Determine the (X, Y) coordinate at the center of the cell enclosing the given text.  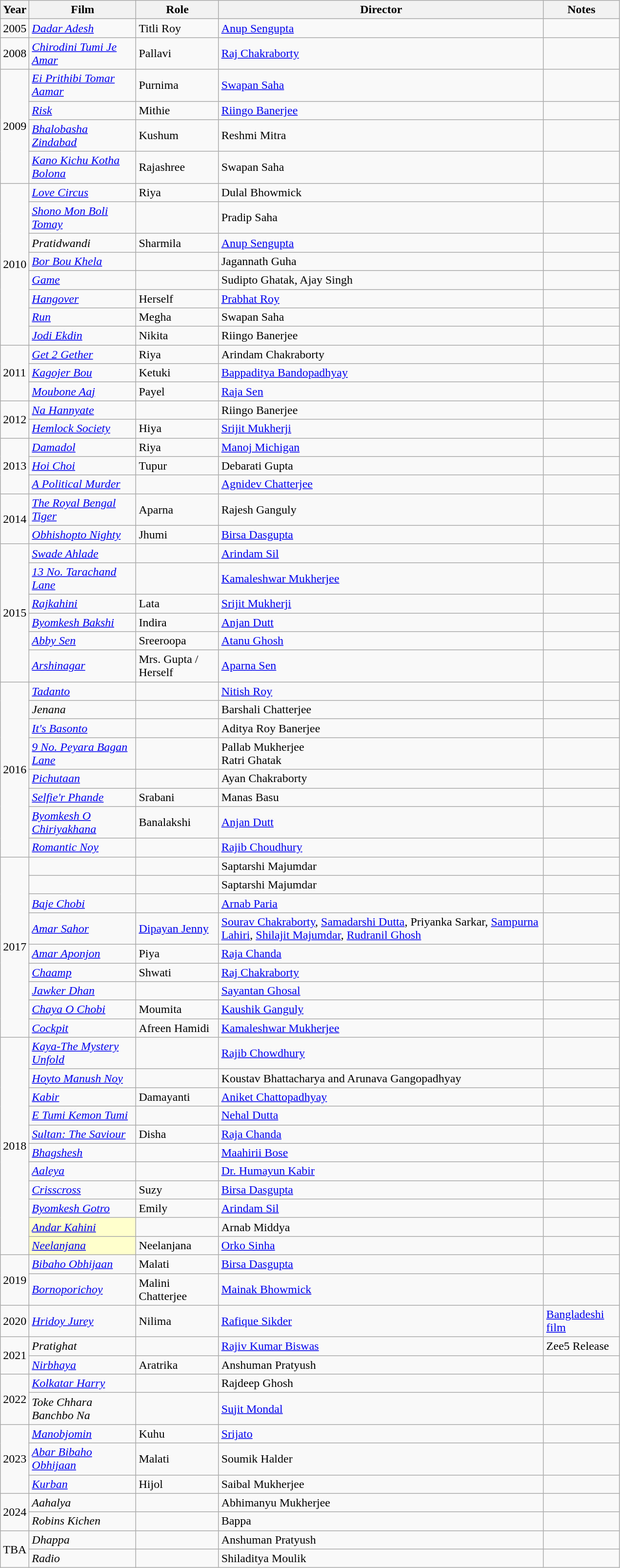
Love Circus (83, 192)
Mithie (178, 110)
Notes (581, 10)
Afreen Hamidi (178, 1028)
Sharmila (178, 243)
Rajiv Kumar Biswas (381, 1346)
Manobjomin (83, 1434)
Kurban (83, 1484)
Maahirii Bose (381, 1153)
Kagojer Bou (83, 373)
Shwati (178, 972)
Emily (178, 1208)
Manoj Michigan (381, 447)
Zee5 Release (581, 1346)
Moubone Aaj (83, 392)
Disha (178, 1134)
Year (15, 10)
Dulal Bhowmick (381, 192)
Abhimanyu Mukherjee (381, 1503)
Pradip Saha (381, 218)
2005 (15, 28)
Tupur (178, 466)
Sayantan Ghosal (381, 991)
Barshali Chatterjee (381, 710)
Abar Bibaho Obhijaan (83, 1459)
Abby Sen (83, 641)
Saibal Mukherjee (381, 1484)
Arnab Paria (381, 903)
Ei Prithibi Tomar Aamar (83, 85)
Role (178, 10)
2009 (15, 126)
Agnidev Chatterjee (381, 484)
Bibaho Obhijaan (83, 1264)
Kushum (178, 136)
Srijato (381, 1434)
Cockpit (83, 1028)
Banalakshi (178, 822)
Ketuki (178, 373)
Romantic Noy (83, 847)
It's Basonto (83, 728)
Rajkahini (83, 603)
2018 (15, 1146)
Andar Kahini (83, 1227)
Ayan Chakraborty (381, 779)
Aditya Roy Banerjee (381, 728)
Jhumi (178, 535)
Bor Bou Khela (83, 261)
Mainak Bhowmick (381, 1289)
Film (83, 10)
Jagannath Guha (381, 261)
Obhishopto Nighty (83, 535)
Debarati Gupta (381, 466)
Hiya (178, 429)
Payel (178, 392)
Byomkesh Gotro (83, 1208)
Rajesh Ganguly (381, 510)
Hoyto Manush Noy (83, 1078)
2011 (15, 373)
E Tumi Kemon Tumi (83, 1115)
2024 (15, 1512)
Shiladitya Moulik (381, 1558)
Aahalya (83, 1503)
Byomkesh Bakshi (83, 622)
Rafique Sikder (381, 1321)
TBA (15, 1549)
Risk (83, 110)
2022 (15, 1399)
Nirbhaya (83, 1365)
2008 (15, 54)
Herself (178, 298)
Pallab MukherjeeRatri Ghatak (381, 754)
Nehal Dutta (381, 1115)
9 No. Peyara Bagan Lane (83, 754)
2014 (15, 518)
Chaamp (83, 972)
2020 (15, 1321)
Prabhat Roy (381, 298)
Bappaditya Bandopadhyay (381, 373)
Hemlock Society (83, 429)
Manas Basu (381, 797)
Kolkatar Harry (83, 1383)
Pratighat (83, 1346)
Baje Chobi (83, 903)
Arshinagar (83, 666)
Kano Kichu Kotha Bolona (83, 167)
Reshmi Mitra (381, 136)
Nilima (178, 1321)
Kaushik Ganguly (381, 1010)
Orko Sinha (381, 1245)
Hoi Choi (83, 466)
Hangover (83, 298)
Pichutaan (83, 779)
Megha (178, 317)
Director (381, 10)
Nitish Roy (381, 691)
Aniket Chattopadhyay (381, 1097)
Bhalobasha Zindabad (83, 136)
13 No. Tarachand Lane (83, 578)
Kuhu (178, 1434)
Hijol (178, 1484)
Game (83, 280)
Sudipto Ghatak, Ajay Singh (381, 280)
Suzy (178, 1190)
Sujit Mondal (381, 1409)
Chirodini Tumi Je Amar (83, 54)
Aparna (178, 510)
Bhagshesh (83, 1153)
The Royal Bengal Tiger (83, 510)
Tadanto (83, 691)
Dipayan Jenny (178, 928)
Arindam Chakraborty (381, 354)
Pallavi (178, 54)
Aparna Sen (381, 666)
Selfie'r Phande (83, 797)
Rajib Choudhury (381, 847)
Aratrika (178, 1365)
Bappa (381, 1521)
Damadol (83, 447)
Rajdeep Ghosh (381, 1383)
Get 2 Gether (83, 354)
Dadar Adesh (83, 28)
Kaya-The Mystery Unfold (83, 1053)
Run (83, 317)
Na Hannyate (83, 410)
Jodi Ekdin (83, 336)
Hridoy Jurey (83, 1321)
Piya (178, 953)
2010 (15, 264)
Koustav Bhattacharya and Arunava Gangopadhyay (381, 1078)
2012 (15, 419)
Sultan: The Saviour (83, 1134)
Crisscross (83, 1190)
Chaya O Chobi (83, 1010)
Kabir (83, 1097)
Pratidwandi (83, 243)
Amar Sahor (83, 928)
2023 (15, 1459)
Shono Mon Boli Tomay (83, 218)
Sreeroopa (178, 641)
Byomkesh O Chiriyakhana (83, 822)
Dhappa (83, 1540)
Swade Ahlade (83, 553)
2015 (15, 613)
Atanu Ghosh (381, 641)
Jenana (83, 710)
Rajashree (178, 167)
Moumita (178, 1010)
Titli Roy (178, 28)
Jawker Dhan (83, 991)
Mrs. Gupta / Herself (178, 666)
Bornoporichoy (83, 1289)
2019 (15, 1280)
Soumik Halder (381, 1459)
Arnab Middya (381, 1227)
Amar Aponjon (83, 953)
Rajib Chowdhury (381, 1053)
Aaleya (83, 1171)
Malini Chatterjee (178, 1289)
Purnima (178, 85)
Sourav Chakraborty, Samadarshi Dutta, Priyanka Sarkar, Sampurna Lahiri, Shilajit Majumdar, Rudranil Ghosh (381, 928)
Nikita (178, 336)
Bangladeshi film (581, 1321)
2013 (15, 466)
Indira (178, 622)
2021 (15, 1356)
A Political Murder (83, 484)
Srabani (178, 797)
Lata (178, 603)
Radio (83, 1558)
2017 (15, 947)
Raja Sen (381, 392)
2016 (15, 769)
Dr. Humayun Kabir (381, 1171)
Robins Kichen (83, 1521)
Damayanti (178, 1097)
Toke Chhara Banchbo Na (83, 1409)
